Capture the cell that displays the provided text and extract its (x, y) central coordinate. 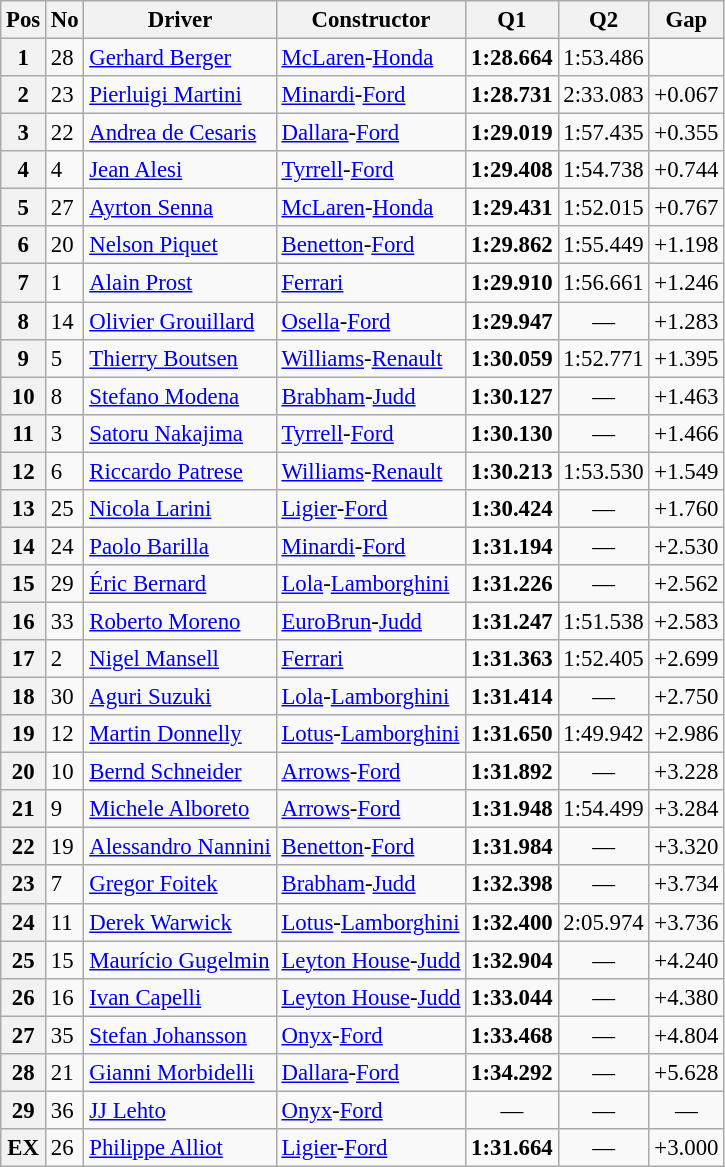
1:33.044 (512, 997)
Thierry Boutsen (180, 358)
+2.750 (686, 697)
1:30.213 (512, 471)
+4.240 (686, 960)
Roberto Moreno (180, 621)
1:32.400 (512, 922)
Constructor (371, 20)
1:31.948 (512, 809)
1:32.398 (512, 885)
1:28.731 (512, 95)
1:31.363 (512, 659)
33 (65, 621)
Aguri Suzuki (180, 697)
1:32.904 (512, 960)
+3.734 (686, 885)
1:31.414 (512, 697)
+3.320 (686, 847)
Stefano Modena (180, 396)
+1.549 (686, 471)
1:29.910 (512, 283)
+4.380 (686, 997)
1:49.942 (604, 734)
1:30.059 (512, 358)
No (65, 20)
1:52.405 (604, 659)
1:54.738 (604, 170)
Driver (180, 20)
Osella-Ford (371, 321)
1:52.015 (604, 208)
+2.986 (686, 734)
+1.283 (686, 321)
+1.466 (686, 433)
EX (24, 1148)
Gap (686, 20)
Satoru Nakajima (180, 433)
Pierluigi Martini (180, 95)
1:51.538 (604, 621)
+3.736 (686, 922)
+2.583 (686, 621)
Olivier Grouillard (180, 321)
17 (24, 659)
1:31.892 (512, 772)
1:57.435 (604, 133)
Nelson Piquet (180, 245)
Paolo Barilla (180, 546)
Bernd Schneider (180, 772)
30 (65, 697)
EuroBrun-Judd (371, 621)
+3.284 (686, 809)
1:30.130 (512, 433)
+1.198 (686, 245)
+1.246 (686, 283)
Alain Prost (180, 283)
1:30.127 (512, 396)
Alessandro Nannini (180, 847)
+3.228 (686, 772)
18 (24, 697)
1:29.019 (512, 133)
Pos (24, 20)
Michele Alboreto (180, 809)
1:28.664 (512, 58)
36 (65, 1110)
Gerhard Berger (180, 58)
Q2 (604, 20)
1:31.247 (512, 621)
Ivan Capelli (180, 997)
1:29.862 (512, 245)
+4.804 (686, 1035)
Nigel Mansell (180, 659)
Gregor Foitek (180, 885)
1:30.424 (512, 509)
+1.395 (686, 358)
Éric Bernard (180, 584)
1:55.449 (604, 245)
1:54.499 (604, 809)
35 (65, 1035)
Andrea de Cesaris (180, 133)
Q1 (512, 20)
Nicola Larini (180, 509)
Derek Warwick (180, 922)
Riccardo Patrese (180, 471)
2:33.083 (604, 95)
1:31.664 (512, 1148)
1:52.771 (604, 358)
Philippe Alliot (180, 1148)
+0.767 (686, 208)
1:31.226 (512, 584)
Maurício Gugelmin (180, 960)
+3.000 (686, 1148)
+2.562 (686, 584)
1:31.984 (512, 847)
1:31.650 (512, 734)
1:33.468 (512, 1035)
1:29.947 (512, 321)
Ayrton Senna (180, 208)
Stefan Johansson (180, 1035)
+2.699 (686, 659)
+0.067 (686, 95)
1:31.194 (512, 546)
1:29.408 (512, 170)
Martin Donnelly (180, 734)
1:34.292 (512, 1073)
2:05.974 (604, 922)
Gianni Morbidelli (180, 1073)
Jean Alesi (180, 170)
1:53.530 (604, 471)
13 (24, 509)
1:53.486 (604, 58)
+5.628 (686, 1073)
1:29.431 (512, 208)
+0.744 (686, 170)
+0.355 (686, 133)
1:56.661 (604, 283)
+1.463 (686, 396)
+1.760 (686, 509)
+2.530 (686, 546)
JJ Lehto (180, 1110)
